For the text-containing cell, return its midpoint in [X, Y] coordinate format. 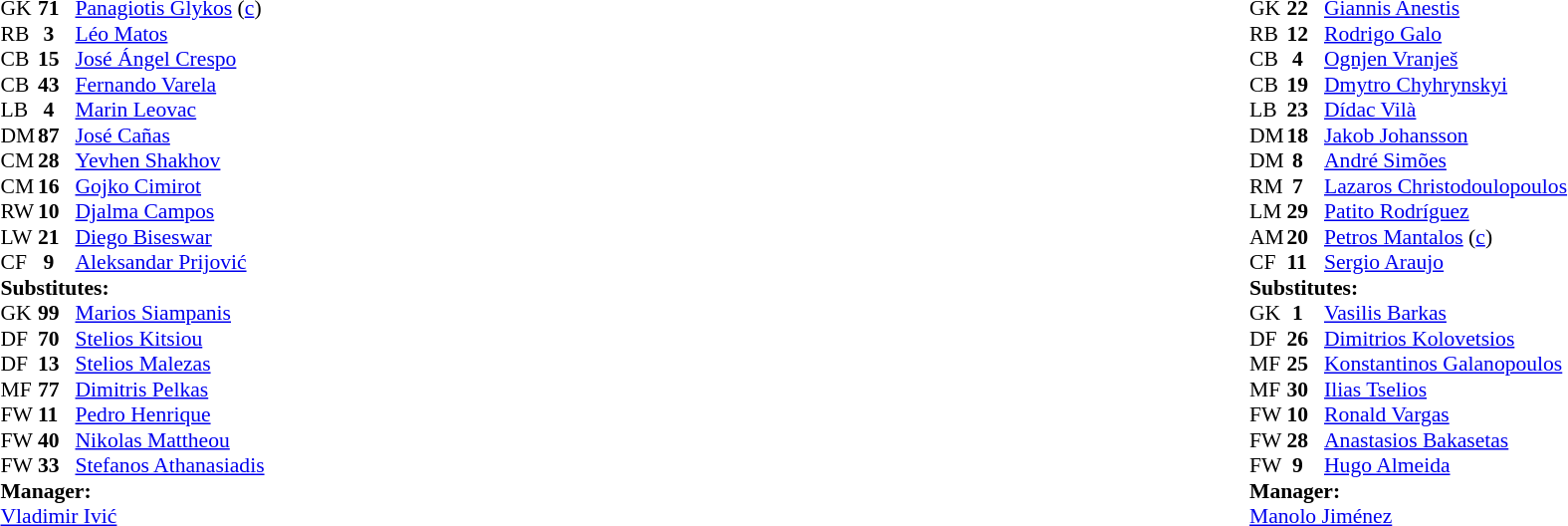
Nikolas Mattheou [170, 440]
18 [1306, 135]
RW [19, 212]
Stelios Malezas [170, 364]
Fernando Varela [170, 85]
16 [57, 186]
Marin Leovac [170, 111]
Ronald Vargas [1446, 415]
26 [1306, 339]
40 [57, 440]
André Simões [1446, 160]
Dídac Vilà [1446, 111]
Pedro Henrique [170, 415]
21 [57, 237]
25 [1306, 364]
Ilias Tselios [1446, 390]
33 [57, 465]
Ognjen Vranješ [1446, 59]
Gojko Cimirot [170, 186]
Lazaros Christodoulopoulos [1446, 186]
20 [1306, 237]
77 [57, 390]
15 [57, 59]
Vasilis Barkas [1446, 314]
3 [57, 34]
Diego Biseswar [170, 237]
José Ángel Crespo [170, 59]
87 [57, 135]
LM [1268, 212]
8 [1306, 160]
Dmytro Chyhrynskyi [1446, 85]
29 [1306, 212]
Jakob Johansson [1446, 135]
José Cañas [170, 135]
23 [1306, 111]
Rodrigo Galo [1446, 34]
7 [1306, 186]
99 [57, 314]
AM [1268, 237]
Stefanos Athanasiadis [170, 465]
13 [57, 364]
12 [1306, 34]
70 [57, 339]
19 [1306, 85]
Djalma Campos [170, 212]
Patito Rodríguez [1446, 212]
Dimitris Pelkas [170, 390]
Yevhen Shakhov [170, 160]
Léo Matos [170, 34]
43 [57, 85]
Petros Mantalos (c) [1446, 237]
Anastasios Bakasetas [1446, 440]
LW [19, 237]
RM [1268, 186]
1 [1306, 314]
30 [1306, 390]
Dimitrios Kolovetsios [1446, 339]
Sergio Araujo [1446, 262]
Stelios Kitsiou [170, 339]
Marios Siampanis [170, 314]
Aleksandar Prijović [170, 262]
Konstantinos Galanopoulos [1446, 364]
Hugo Almeida [1446, 465]
